Scan for the cell matching the given text and deliver its (X, Y) coordinate at center. 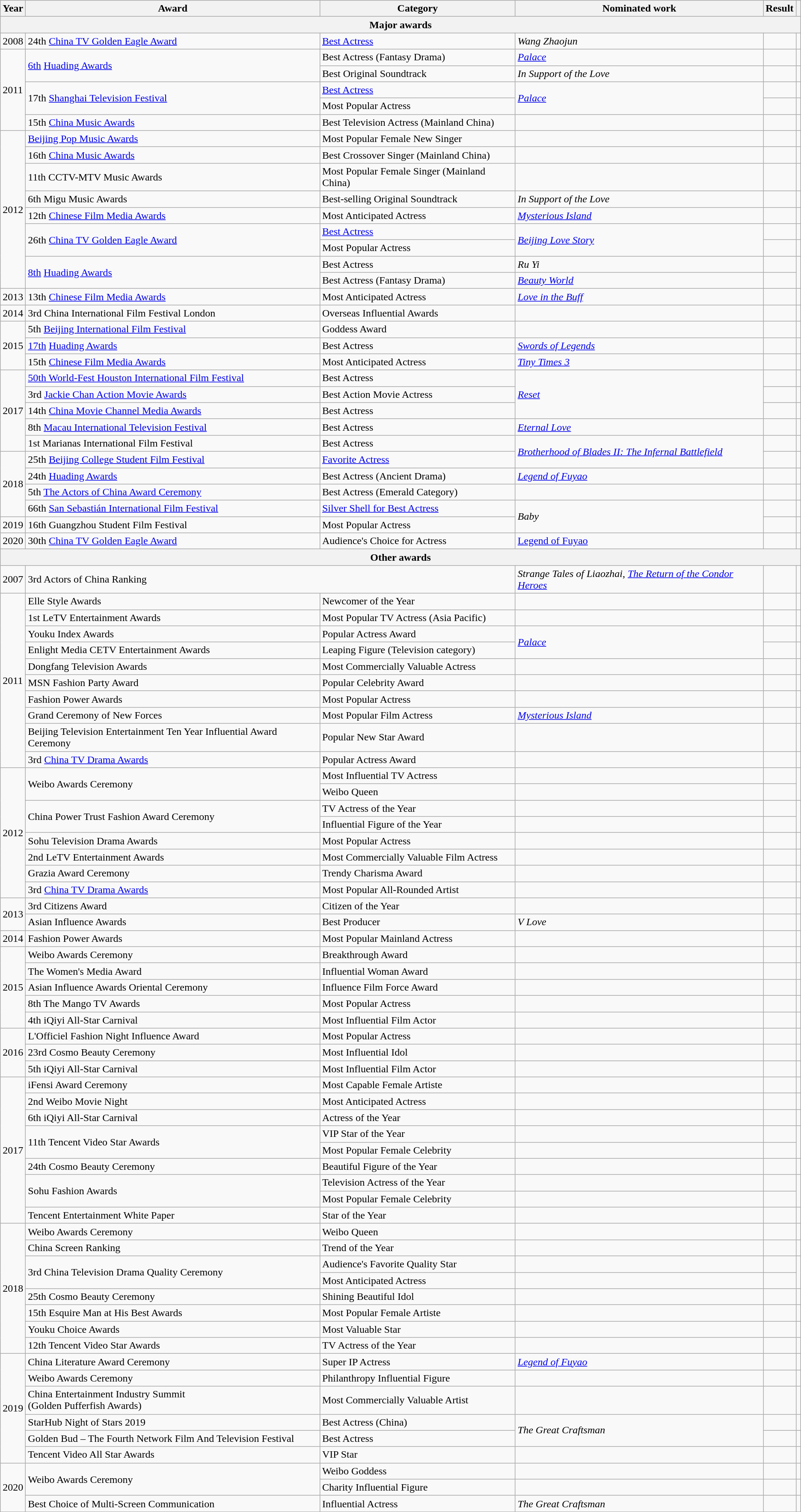
5th iQiyi All-Star Carnival (173, 1069)
Most Commercially Valuable Film Actress (418, 857)
Wang Zhaojun (639, 41)
24th Huading Awards (173, 476)
Eternal Love (639, 427)
Best Producer (418, 922)
Philanthropy Influential Figure (418, 1378)
15th Chinese Film Media Awards (173, 362)
Best Choice of Multi-Screen Communication (173, 1503)
1st Marianas International Film Festival (173, 443)
China Entertainment Industry Summit (Golden Pufferfish Awards) (173, 1400)
6th Huading Awards (173, 65)
Tencent Video All Star Awards (173, 1455)
Popular Celebrity Award (418, 683)
Asian Influence Awards (173, 922)
Influential Figure of the Year (418, 825)
14th China Movie Channel Media Awards (173, 411)
Breakthrough Award (418, 955)
Influential Woman Award (418, 971)
V Love (639, 922)
Most Valuable Star (418, 1329)
2016 (13, 1053)
8th Macau International Television Festival (173, 427)
Beauty World (639, 281)
Other awards (400, 557)
16th China Music Awards (173, 155)
Star of the Year (418, 1215)
Most Influential TV Actress (418, 776)
Best Television Actress (Mainland China) (418, 122)
Newcomer of the Year (418, 601)
Result (780, 9)
iFensi Award Ceremony (173, 1085)
Most Popular Female Artiste (418, 1313)
MSN Fashion Party Award (173, 683)
Popular New Star Award (418, 737)
3rd Citizens Award (173, 906)
12th Tencent Video Star Awards (173, 1346)
Beijing Pop Music Awards (173, 139)
50th World-Fest Houston International Film Festival (173, 378)
Best Actress (Emerald Category) (418, 492)
Major awards (400, 25)
Year (13, 9)
Best Original Soundtrack (418, 74)
30th China TV Golden Eagle Award (173, 541)
Weibo Goddess (418, 1471)
Best-selling Original Soundtrack (418, 199)
16th Guangzhou Student Film Festival (173, 525)
Youku Choice Awards (173, 1329)
Best Actress (China) (418, 1422)
23rd Cosmo Beauty Ceremony (173, 1053)
2nd LeTV Entertainment Awards (173, 857)
Golden Bud – The Fourth Network Film And Television Festival (173, 1438)
Best Crossover Singer (Mainland China) (418, 155)
Charity Influential Figure (418, 1487)
66th San Sebastián International Film Festival (173, 509)
Asian Influence Awards Oriental Ceremony (173, 987)
Citizen of the Year (418, 906)
6th Migu Music Awards (173, 199)
Trendy Charisma Award (418, 873)
Most Commercially Valuable Actress (418, 666)
StarHub Night of Stars 2019 (173, 1422)
Beautiful Figure of the Year (418, 1166)
Sohu Television Drama Awards (173, 841)
2007 (13, 579)
China Screen Ranking (173, 1248)
Most Popular Female Singer (Mainland China) (418, 177)
25th Cosmo Beauty Ceremony (173, 1297)
Dongfang Television Awards (173, 666)
Strange Tales of Liaozhai, The Return of the Condor Heroes (639, 579)
Beijing Love Story (639, 240)
3rd Actors of China Ranking (270, 579)
Swords of Legends (639, 346)
3rd Jackie Chan Action Movie Awards (173, 394)
11th Tencent Video Star Awards (173, 1142)
VIP Star of the Year (418, 1134)
Trend of the Year (418, 1248)
Audience's Choice for Actress (418, 541)
Most Popular TV Actress (Asia Pacific) (418, 618)
2nd Weibo Movie Night (173, 1101)
Best Action Movie Actress (418, 394)
26th China TV Golden Eagle Award (173, 240)
Youku Index Awards (173, 634)
3rd China International Film Festival London (173, 313)
Overseas Influential Awards (418, 313)
17th Shanghai Television Festival (173, 98)
Ru Yi (639, 264)
12th Chinese Film Media Awards (173, 215)
China Power Trust Fashion Award Ceremony (173, 817)
Most Influential Idol (418, 1053)
13th Chinese Film Media Awards (173, 297)
Influential Actress (418, 1503)
Actress of the Year (418, 1118)
3rd China Television Drama Quality Ceremony (173, 1272)
11th CCTV-MTV Music Awards (173, 177)
Elle Style Awards (173, 601)
Most Popular All-Rounded Artist (418, 890)
Award (173, 9)
24th China TV Golden Eagle Award (173, 41)
1st LeTV Entertainment Awards (173, 618)
8th The Mango TV Awards (173, 1003)
Love in the Buff (639, 297)
Category (418, 9)
15th Esquire Man at His Best Awards (173, 1313)
2008 (13, 41)
Leaping Figure (Television category) (418, 650)
17th Huading Awards (173, 346)
Most Commercially Valuable Artist (418, 1400)
Enlight Media CETV Entertainment Awards (173, 650)
Favorite Actress (418, 459)
Most Popular Female New Singer (418, 139)
Most Popular Mainland Actress (418, 938)
Nominated work (639, 9)
Silver Shell for Best Actress (418, 509)
Grand Ceremony of New Forces (173, 715)
Sohu Fashion Awards (173, 1191)
Most Capable Female Artiste (418, 1085)
Beijing Television Entertainment Ten Year Influential Award Ceremony (173, 737)
Goddess Award (418, 329)
Television Actress of the Year (418, 1183)
5th The Actors of China Award Ceremony (173, 492)
The Women's Media Award (173, 971)
15th China Music Awards (173, 122)
Reset (639, 394)
Grazia Award Ceremony (173, 873)
Best Actress (Ancient Drama) (418, 476)
Tencent Entertainment White Paper (173, 1215)
Most Popular Film Actress (418, 715)
China Literature Award Ceremony (173, 1362)
Influence Film Force Award (418, 987)
8th Huading Awards (173, 272)
Tiny Times 3 (639, 362)
VIP Star (418, 1455)
L'Officiel Fashion Night Influence Award (173, 1036)
4th iQiyi All-Star Carnival (173, 1020)
Super IP Actress (418, 1362)
Shining Beautiful Idol (418, 1297)
25th Beijing College Student Film Festival (173, 459)
Baby (639, 517)
6th iQiyi All-Star Carnival (173, 1118)
Brotherhood of Blades II: The Infernal Battlefield (639, 451)
5th Beijing International Film Festival (173, 329)
24th Cosmo Beauty Ceremony (173, 1166)
Audience's Favorite Quality Star (418, 1264)
